Determine the [X, Y] coordinate at the center of the cell enclosing the given text.  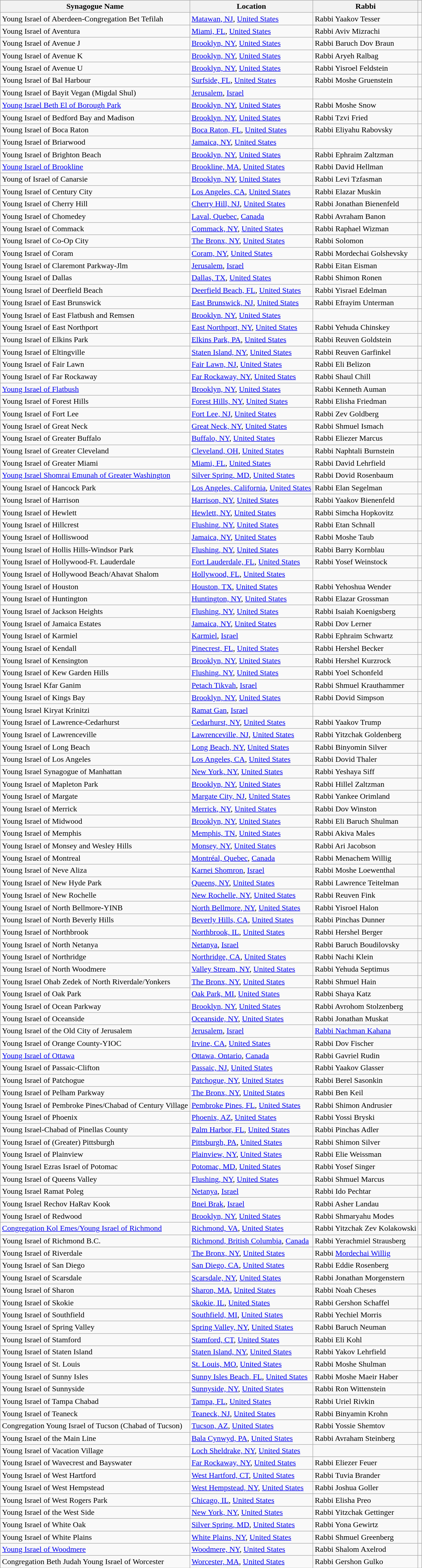
Rabbi Gershon Gulko [366, 1562]
Young Israel Ramat Poleg [95, 1191]
Young Israel of White Plains [95, 1537]
Rabbi Shalom Axelrod [366, 1550]
Rabbi Yitzchak Gettinger [366, 1512]
Rabbi Berel Sasonkin [366, 1080]
Rabbi Asher Landau [366, 1204]
Rabbi Shmaryahu Modes [366, 1216]
Young Israel of West Rogers Park [95, 1500]
Young Israel of Deerfield Beach [95, 290]
Young Israel of St. Louis [95, 1364]
Young Israel of North Netanya [95, 945]
Rabbi Yaakov Trump [366, 722]
Young Israel-Chabad of Pinellas County [95, 1130]
Rabbi Zev Goldberg [366, 414]
Rabbi Dov Lerner [366, 624]
Rabbi Gavriel Rudin [366, 1056]
Rabbi Barry Kornblau [366, 550]
Rabbi Eli Belizon [366, 365]
Rabbi Eliezer Marcus [366, 438]
Young Israel of Houston [95, 587]
Rabbi Mordechai Willig [366, 1253]
Rabbi Shimon Ronen [366, 278]
Rabbi Shimon Silver [366, 1142]
Young Israel of Long Beach [95, 747]
Rabbi Hillel Zaltzman [366, 784]
Rabbi Jonathan Bienenfeld [366, 204]
Rabbi Yehuda Chinskey [366, 327]
Chicago, IL, United States [251, 1500]
Congregation Beth Judah Young Israel of Worcester [95, 1562]
Rabbi Levi Tzfasman [366, 179]
Rabbi Yossi Bryski [366, 1117]
Rabbi Elisha Friedman [366, 401]
East Northport, NY, United States [251, 327]
Montréal, Quebec, Canada [251, 858]
Houston, TX, United States [251, 587]
Monsey, NY, United States [251, 846]
Rabbi Eliyahu Rabovsky [366, 130]
Commack, NY, United States [251, 229]
Rabbi Isaiah Koenigsberg [366, 611]
Young Israel of Huntington [95, 599]
Young Israel of Greater Cleveland [95, 451]
Young Israel of Spring Valley [95, 1327]
Young Israel of Monsey and Wesley Hills [95, 846]
Young Israel of White Oak [95, 1525]
Rabbi Hershel Becker [366, 648]
Rabbi Raphael Wizman [366, 229]
Rabbi Shmuel Greenberg [366, 1537]
Rabbi Hershel Kurzrock [366, 661]
Northbrook, IL, United States [251, 932]
Rabbi Moshe Shulman [366, 1364]
Matawan, NJ, United States [251, 19]
Rabbi Yehoshua Wender [366, 587]
Karnei Shomron, Israel [251, 870]
Rabbi Eddie Rosenberg [366, 1265]
Forest Hills, NY, United States [251, 401]
Young Israel of Jackson Heights [95, 611]
Rabbi Shmuel Krauthammer [366, 685]
Rabbi Jonathan Morgenstern [366, 1278]
Young Israel of Hollis Hills-Windsor Park [95, 550]
Young Israel of Karmiel [95, 636]
Young Israel Kfar Ganim [95, 685]
Rabbi [366, 6]
Young Israel of Wavecrest and Bayswater [95, 1463]
Surfside, FL, United States [251, 80]
Young Israel of North Beverly Hills [95, 920]
Bala Cynwyd, PA, United States [251, 1438]
Rabbi Eitan Eisman [366, 266]
Young Israel of Tampa Chabad [95, 1401]
Young Israel of Queens Valley [95, 1179]
Rabbi Elazar Grossman [366, 599]
Pittsburgh, PA, United States [251, 1142]
Young Israel of Bal Harbour [95, 80]
Rabbi Noah Cheses [366, 1290]
Oceanside, NY, United States [251, 1019]
Southfield, MI, United States [251, 1315]
Young Israel of Lawrenceville [95, 735]
Rabbi Shmuel Marcus [366, 1179]
Young Israel of Teaneck [95, 1414]
San Diego, CA, United States [251, 1265]
Patchogue, NY, United States [251, 1080]
Young Israel of the West Side [95, 1512]
Young Israel of Far Rockaway [95, 377]
Rabbi Yehuda Septimus [366, 969]
Cedarhurst, NY, United States [251, 722]
Stamford, CT, United States [251, 1340]
Ramat Gan, Israel [251, 710]
Young Israel of Sharon [95, 1290]
Passaic, NJ, United States [251, 1068]
Pinecrest, FL, United States [251, 648]
Buffalo, NY, United States [251, 438]
Young Israel of Southfield [95, 1315]
Rabbi Akiva Males [366, 833]
Rabbi Shimon Andrusier [366, 1105]
Young Israel of Greater Buffalo [95, 438]
Laval, Quebec, Canada [251, 216]
Rabbi Dovid Rosenbaum [366, 475]
Congregation Young Israel of Tucson (Chabad of Tucson) [95, 1426]
Young Israel of Staten Island [95, 1352]
Sharon, MA, United States [251, 1290]
Young Israel of Oceanside [95, 1019]
Young Israel of Passaic-Clifton [95, 1068]
Young Israel of Avenue U [95, 68]
Rabbi Gershon Schaffel [366, 1302]
Merrick, NY, United States [251, 809]
Huntington, NY, United States [251, 599]
Rabbi Reuven Fink [366, 895]
Young Israel of Kings Bay [95, 698]
Young Israel of East Brunswick [95, 303]
Harrison, NY, United States [251, 500]
Rabbi Yossie Shemtov [366, 1426]
Young Israel of Midwood [95, 821]
Margate City, NJ, United States [251, 796]
Young Israel of Harrison [95, 500]
Tampa, FL, United States [251, 1401]
Young Israel of Holliswood [95, 537]
Young Israel of Mapleton Park [95, 784]
Woodmere, NY, United States [251, 1550]
Young Israel of Eltingville [95, 352]
Potomac, MD, United States [251, 1167]
Rabbi Ephraim Schwartz [366, 636]
Rabbi Ephraim Zaltzman [366, 155]
Rabbi Naphtali Burnstein [366, 451]
Location [251, 6]
Young Israel of New Rochelle [95, 895]
Rabbi Shmuel Hain [366, 982]
Rabbi Lawrence Teitelman [366, 883]
Rabbi Ido Pechtar [366, 1191]
New Rochelle, NY, United States [251, 895]
Young Israel of Aventura [95, 31]
Young Israel of Great Neck [95, 426]
Young Israel Ohab Zedek of North Riverdale/Yonkers [95, 982]
Beverly Hills, CA, United States [251, 920]
Young Israel of Hollywood-Ft. Lauderdale [95, 562]
Hollywood, FL, United States [251, 574]
Rabbi Yisroel Halon [366, 907]
Rabbi Hershel Berger [366, 932]
Rabbi Moshe Loewenthal [366, 870]
St. Louis, MO, United States [251, 1364]
Deerfield Beach, FL, United States [251, 290]
Young of Israel of Canarsie [95, 179]
Young Israel of Claremont Parkway-Jlm [95, 266]
Rabbi Jonathan Muskat [366, 1019]
Young Israel of Brighton Beach [95, 155]
Young Israel of Forest Hills [95, 401]
Richmond, VA, United States [251, 1228]
Young Israel of Stamford [95, 1340]
Rabbi Joshua Goller [366, 1488]
Young Israel of East Flatbush and Remsen [95, 315]
Young Israel of Brookline [95, 167]
Young Israel of Sunnyside [95, 1389]
Queens, NY, United States [251, 883]
Rabbi Menachem Willig [366, 858]
Young Israel of Lawrence-Cedarhurst [95, 722]
Cleveland, OH, United States [251, 451]
Lawrenceville, NJ, United States [251, 735]
Rabbi Shaya Katz [366, 994]
Rabbi Solomon [366, 241]
Young Israel of Hewlett [95, 512]
Young Israel of Avenue K [95, 56]
Rabbi Ron Wittenstein [366, 1389]
Rabbi Baruch Dov Braun [366, 43]
Rabbi Eli Baruch Shulman [366, 821]
Young Israel of Northbrook [95, 932]
Rabbi Etan Schnall [366, 525]
Rabbi Efrayim Unterman [366, 303]
Rabbi Elan Segelman [366, 488]
Young Israel of Riverdale [95, 1253]
Rabbi Moshe Snow [366, 105]
Young Israel of Kensington [95, 661]
Rabbi Eli Kohl [366, 1340]
Young Israel of Elkins Park [95, 340]
Young Israel of Plainview [95, 1155]
Young Israel of Boca Raton [95, 130]
Rabbi Nachman Kahana [366, 1031]
Young Israel of Greater Miami [95, 463]
Boca Raton, FL, United States [251, 130]
Plainview, NY, United States [251, 1155]
Young Israel of Margate [95, 796]
Rabbi Yitzchak Zev Kolakowski [366, 1228]
Worcester, MA, United States [251, 1562]
White Plains, NY, United States [251, 1537]
Young Israel of Memphis [95, 833]
Rabbi Reuven Garfinkel [366, 352]
Young Israel of Vacation Village [95, 1451]
Young Israel of Bayit Vegan (Migdal Shul) [95, 93]
Young Israel of Avenue J [95, 43]
Rabbi Nachi Klein [366, 957]
Rabbi Moshe Maeir Haber [366, 1377]
Phoenix, AZ, United States [251, 1117]
Young Israel of Richmond B.C. [95, 1241]
Young Israel of Commack [95, 229]
Irvine, CA, United States [251, 1043]
Young Israel of East Northport [95, 327]
Rabbi Elisha Preo [366, 1500]
Young Israel of New Hyde Park [95, 883]
Elkins Park, PA, United States [251, 340]
Rabbi Pinchas Dunner [366, 920]
Rabbi Baruch Boudilovsky [366, 945]
Rabbi Dovid Thaler [366, 760]
Young Israel of Hancock Park [95, 488]
Rabbi Shmuel Ismach [366, 426]
Rabbi Shaul Chill [366, 377]
Rabbi Ben Keil [366, 1093]
Rabbi Dovid Simpson [366, 698]
Fort Lee, NJ, United States [251, 414]
Rabbi Dov Winston [366, 809]
Rabbi Yoel Schonfeld [366, 673]
Rabbi Binyamin Krohn [366, 1414]
Young Israel of Kew Garden Hills [95, 673]
Rabbi David Hellman [366, 167]
Young Israel of Skokie [95, 1302]
Rabbi Yisroel Feldstein [366, 68]
Rabbi Eliezer Feuer [366, 1463]
Rabbi Yisrael Edelman [366, 290]
Pembroke Pines, FL, United States [251, 1105]
Young Israel of Chomedey [95, 216]
West Hempstead, NY, United States [251, 1488]
Rabbi Elazar Muskin [366, 192]
Young Israel of Ocean Parkway [95, 1006]
Young Israel of West Hempstead [95, 1488]
Young Israel Rechov HaRav Kook [95, 1204]
Young Israel of Scarsdale [95, 1278]
Rabbi Yaakov Bienenfeld [366, 500]
Rabbi Dov Fischer [366, 1043]
Rabbi Tzvi Fried [366, 117]
Young Israel of Coram [95, 253]
Rabbi Aviv Mizrachi [366, 31]
Hewlett, NY, United States [251, 512]
Young Israel of Flatbush [95, 389]
Young Israel of Montreal [95, 858]
Rabbi Avrohom Stolzenberg [366, 1006]
North Bellmore, NY, United States [251, 907]
Young Israel of North Bellmore-YINB [95, 907]
Rabbi Yaakov Glasser [366, 1068]
Young Israel Shomrai Emunah of Greater Washington [95, 475]
Rabbi Yitzchak Goldenberg [366, 735]
Young Israel of West Hartford [95, 1475]
Young Israel of Briarwood [95, 142]
Rabbi Mordechai Golshevsky [366, 253]
Young Israel of San Diego [95, 1265]
Young Israel of the Old City of Jerusalem [95, 1031]
Young Israel of Kendall [95, 648]
Rabbi Yona Gewirtz [366, 1525]
Rabbi Aryeh Ralbag [366, 56]
Karmiel, Israel [251, 636]
Congregation Kol Emes/Young Israel of Richmond [95, 1228]
Rabbi Ari Jacobson [366, 846]
Petach Tikvah, Israel [251, 685]
Young Israel of Orange County-YIOC [95, 1043]
Bnei Brak, Israel [251, 1204]
Dallas, TX, United States [251, 278]
Sunny Isles Beach, FL, United States [251, 1377]
Young Israel of Cherry Hill [95, 204]
Ottawa, Ontario, Canada [251, 1056]
Rabbi Avraham Banon [366, 216]
Young Israel of Ottawa [95, 1056]
Teaneck, NJ, United States [251, 1414]
Synagogue Name [95, 6]
Young Israel of Century City [95, 192]
Rabbi Simcha Hopkovitz [366, 512]
Young Israel of Bedford Bay and Madison [95, 117]
East Brunswick, NJ, United States [251, 303]
Memphis, TN, United States [251, 833]
Rabbi Binyomin Silver [366, 747]
Young Israel of (Greater) Pittsburgh [95, 1142]
Young Israel of North Woodmere [95, 969]
Young Israel of Co-Op City [95, 241]
Great Neck, NY, United States [251, 426]
Young Israel of Oak Park [95, 994]
Rabbi Uriel Rivkin [366, 1401]
Young Israel of Woodmere [95, 1550]
Richmond, British Columbia, Canada [251, 1241]
Rabbi David Lehrfield [366, 463]
Young Israel of Phoenix [95, 1117]
Young Israel of Northridge [95, 957]
Rabbi Yeshaya Siff [366, 772]
Skokie, IL, United States [251, 1302]
Young Israel Ezras Israel of Potomac [95, 1167]
West Hartford, CT, United States [251, 1475]
Rabbi Moshe Taub [366, 537]
Oak Park, MI, United States [251, 994]
Young Israel of Fair Lawn [95, 365]
Young Israel of Patchogue [95, 1080]
Rabbi Yankee Orimland [366, 796]
Young Israel of Sunny Isles [95, 1377]
Young Israel of Redwood [95, 1216]
Fort Lauderdale, FL, United States [251, 562]
Rabbi Reuven Goldstein [366, 340]
Young Israel of Pelham Parkway [95, 1093]
Brookline, MA, United States [251, 167]
Rabbi Kenneth Auman [366, 389]
Rabbi Yaakov Tesser [366, 19]
Rabbi Yosef Singer [366, 1167]
Spring Valley, NY, United States [251, 1327]
Young Israel of Merrick [95, 809]
Young Israel of Aberdeen-Congregation Bet Tefilah [95, 19]
Rabbi Baruch Neuman [366, 1327]
Young Israel of Dallas [95, 278]
Los Angeles, California, United States [251, 488]
Young Israel of Neve Aliza [95, 870]
Cherry Hill, NJ, United States [251, 204]
Young Israel Synagogue of Manhattan [95, 772]
Young Israel of Fort Lee [95, 414]
Young Israel of Los Angeles [95, 760]
Rabbi Elie Weissman [366, 1155]
Long Beach, NY, United States [251, 747]
Sunnyside, NY, United States [251, 1389]
Rabbi Yerachmiel Strausberg [366, 1241]
Scarsdale, NY, United States [251, 1278]
Fair Lawn, NJ, United States [251, 365]
Valley Stream, NY, United States [251, 969]
Rabbi Yakov Lehrfield [366, 1352]
Coram, NY, United States [251, 253]
Loch Sheldrake, NY, United States [251, 1451]
Palm Harbor, FL, United States [251, 1130]
Young Israel Kiryat Krinitzi [95, 710]
Tucson, AZ, United States [251, 1426]
Rabbi Tuvia Brander [366, 1475]
Northridge, CA, United States [251, 957]
Rabbi Pinchas Adler [366, 1130]
Rabbi Yechiel Morris [366, 1315]
Young Israel of Hillcrest [95, 525]
Young Israel of the Main Line [95, 1438]
Young Israel of Hollywood Beach/Ahavat Shalom [95, 574]
Rabbi Yosef Weinstock [366, 562]
Young Israel of Pembroke Pines/Chabad of Century Village [95, 1105]
Rabbi Moshe Gruenstein [366, 80]
Rabbi Avraham Steinberg [366, 1438]
Young Israel of Jamaica Estates [95, 624]
Young Israel Beth El of Borough Park [95, 105]
